Extract the [X, Y] coordinate from the center of the cell holding the provided text.  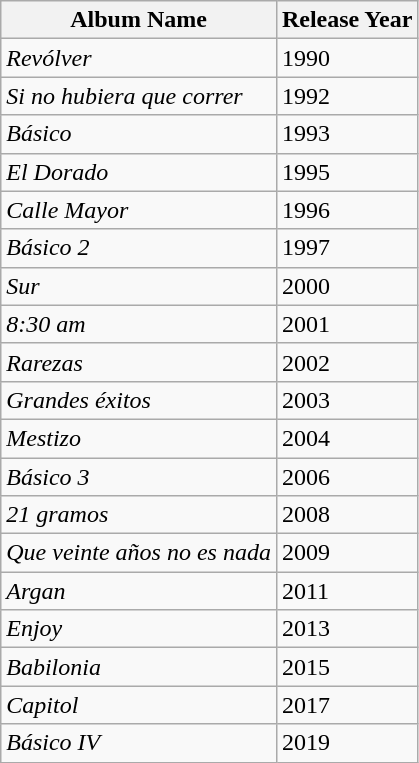
Calle Mayor [139, 210]
Básico [139, 134]
1993 [346, 134]
Básico 2 [139, 248]
Sur [139, 286]
El Dorado [139, 172]
Si no hubiera que correr [139, 96]
2009 [346, 553]
Babilonia [139, 667]
2015 [346, 667]
2001 [346, 324]
2008 [346, 515]
8:30 am [139, 324]
2004 [346, 438]
1995 [346, 172]
2002 [346, 362]
1997 [346, 248]
2006 [346, 477]
2019 [346, 743]
Revólver [139, 58]
Enjoy [139, 629]
1992 [346, 96]
Grandes éxitos [139, 400]
2003 [346, 400]
Rarezas [139, 362]
Mestizo [139, 438]
Capitol [139, 705]
Básico IV [139, 743]
Argan [139, 591]
2013 [346, 629]
2011 [346, 591]
Que veinte años no es nada [139, 553]
2017 [346, 705]
2000 [346, 286]
21 gramos [139, 515]
Album Name [139, 20]
Release Year [346, 20]
1990 [346, 58]
Básico 3 [139, 477]
1996 [346, 210]
